Output the (x, y) coordinate of the center of the cell containing the given text.  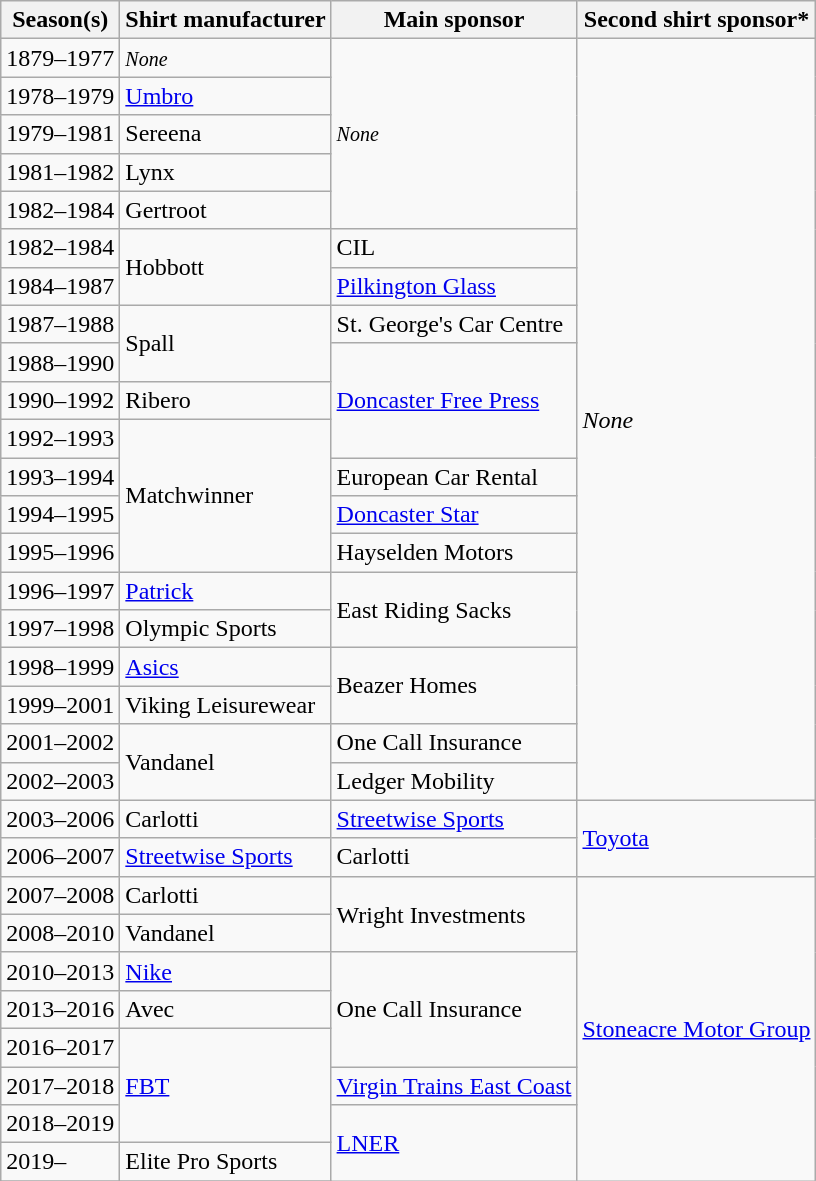
Spall (226, 343)
2003–2006 (60, 819)
1990–1992 (60, 400)
Umbro (226, 96)
1979–1981 (60, 134)
Doncaster Free Press (454, 400)
2019– (60, 1162)
2002–2003 (60, 781)
Second shirt sponsor* (696, 20)
2010–2013 (60, 971)
Asics (226, 667)
Wright Investments (454, 914)
St. George's Car Centre (454, 324)
1994–1995 (60, 515)
Doncaster Star (454, 515)
1999–2001 (60, 705)
FBT (226, 1085)
1996–1997 (60, 591)
Toyota (696, 838)
Elite Pro Sports (226, 1162)
Season(s) (60, 20)
1998–1999 (60, 667)
2017–2018 (60, 1085)
1993–1994 (60, 477)
East Riding Sacks (454, 610)
Hayselden Motors (454, 553)
2001–2002 (60, 743)
Ribero (226, 400)
Olympic Sports (226, 629)
Stoneacre Motor Group (696, 1028)
1997–1998 (60, 629)
Matchwinner (226, 495)
1981–1982 (60, 172)
Virgin Trains East Coast (454, 1085)
Lynx (226, 172)
1879–1977 (60, 58)
1995–1996 (60, 553)
2013–2016 (60, 1009)
Ledger Mobility (454, 781)
1987–1988 (60, 324)
Hobbott (226, 267)
Sereena (226, 134)
Gertroot (226, 210)
2007–2008 (60, 895)
Viking Leisurewear (226, 705)
Patrick (226, 591)
2018–2019 (60, 1124)
1988–1990 (60, 362)
LNER (454, 1143)
Nike (226, 971)
2006–2007 (60, 857)
1992–1993 (60, 438)
2016–2017 (60, 1047)
Shirt manufacturer (226, 20)
Beazer Homes (454, 686)
1978–1979 (60, 96)
2008–2010 (60, 933)
1984–1987 (60, 286)
CIL (454, 248)
Avec (226, 1009)
Main sponsor (454, 20)
Pilkington Glass (454, 286)
European Car Rental (454, 477)
